Provide the (X, Y) coordinate of the cell's center where the given text is located.  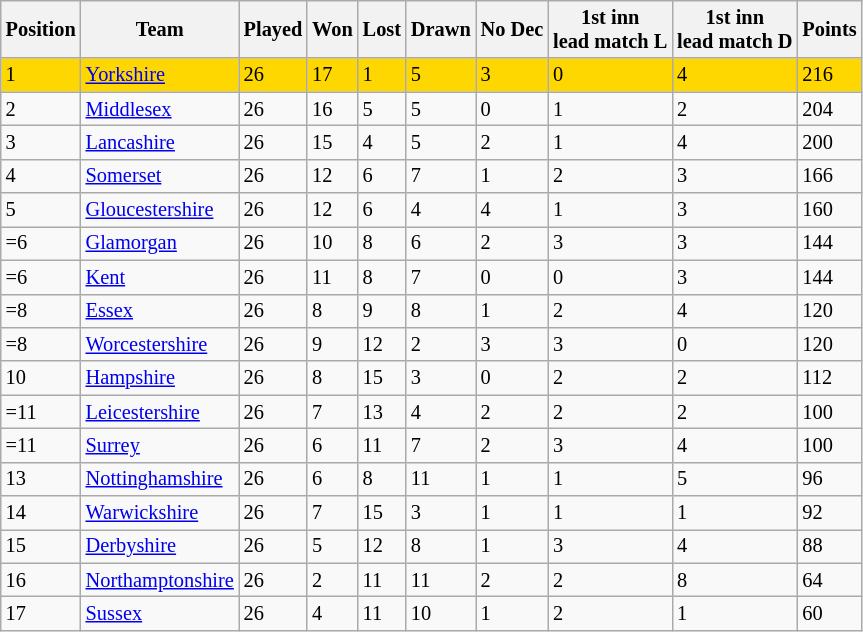
112 (829, 378)
Gloucestershire (160, 210)
No Dec (512, 29)
Northamptonshire (160, 580)
64 (829, 580)
Middlesex (160, 109)
Essex (160, 311)
Hampshire (160, 378)
166 (829, 176)
Won (332, 29)
Glamorgan (160, 243)
Leicestershire (160, 412)
Yorkshire (160, 75)
Derbyshire (160, 546)
60 (829, 613)
Lost (382, 29)
88 (829, 546)
200 (829, 142)
Warwickshire (160, 513)
Team (160, 29)
204 (829, 109)
Nottinghamshire (160, 479)
92 (829, 513)
96 (829, 479)
216 (829, 75)
160 (829, 210)
Kent (160, 277)
Points (829, 29)
Worcestershire (160, 344)
Surrey (160, 445)
Somerset (160, 176)
14 (41, 513)
Sussex (160, 613)
Drawn (441, 29)
Played (274, 29)
1st innlead match L (610, 29)
1st innlead match D (734, 29)
Position (41, 29)
Lancashire (160, 142)
